Scan for the cell matching the given text and deliver its (X, Y) coordinate at center. 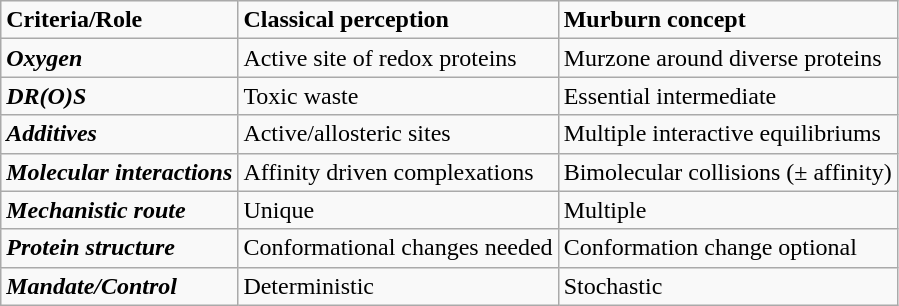
Oxygen (120, 58)
Stochastic (728, 286)
Affinity driven complexations (398, 172)
Murburn concept (728, 20)
Criteria/Role (120, 20)
Bimolecular collisions (± affinity) (728, 172)
Unique (398, 210)
Active site of redox proteins (398, 58)
Mechanistic route (120, 210)
Multiple (728, 210)
Murzone around diverse proteins (728, 58)
Classical perception (398, 20)
Mandate/Control (120, 286)
Molecular interactions (120, 172)
DR(O)S (120, 96)
Multiple interactive equilibriums (728, 134)
Deterministic (398, 286)
Conformation change optional (728, 248)
Active/allosteric sites (398, 134)
Protein structure (120, 248)
Additives (120, 134)
Toxic waste (398, 96)
Essential intermediate (728, 96)
Conformational changes needed (398, 248)
